Pinpoint the cell where the given text exists, returning its (X, Y) midpoint coordinate. 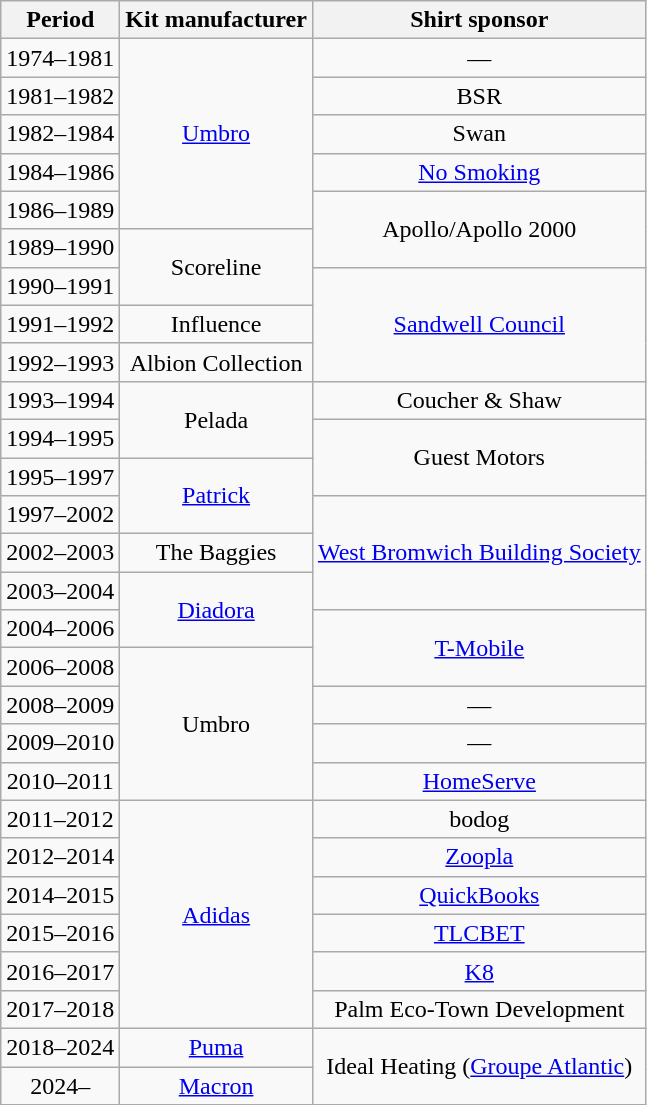
2008–2009 (60, 705)
Influence (216, 324)
1995–1997 (60, 477)
2011–2012 (60, 819)
2018–2024 (60, 1047)
Coucher & Shaw (479, 400)
T-Mobile (479, 648)
The Baggies (216, 553)
No Smoking (479, 172)
Macron (216, 1085)
Diadora (216, 610)
1984–1986 (60, 172)
Zoopla (479, 857)
2006–2008 (60, 667)
BSR (479, 96)
Albion Collection (216, 362)
TLCBET (479, 933)
bodog (479, 819)
Apollo/Apollo 2000 (479, 229)
Shirt sponsor (479, 20)
West Bromwich Building Society (479, 553)
2015–2016 (60, 933)
1997–2002 (60, 515)
1981–1982 (60, 96)
1993–1994 (60, 400)
1992–1993 (60, 362)
QuickBooks (479, 895)
K8 (479, 971)
2004–2006 (60, 629)
1989–1990 (60, 248)
2002–2003 (60, 553)
2003–2004 (60, 591)
Kit manufacturer (216, 20)
Adidas (216, 914)
1991–1992 (60, 324)
2024– (60, 1085)
2017–2018 (60, 1009)
2010–2011 (60, 781)
1982–1984 (60, 134)
Scoreline (216, 267)
Patrick (216, 496)
Period (60, 20)
Sandwell Council (479, 324)
2016–2017 (60, 971)
Pelada (216, 419)
Swan (479, 134)
HomeServe (479, 781)
1974–1981 (60, 58)
2009–2010 (60, 743)
Ideal Heating (Groupe Atlantic) (479, 1066)
1990–1991 (60, 286)
1986–1989 (60, 210)
Puma (216, 1047)
Palm Eco-Town Development (479, 1009)
2012–2014 (60, 857)
1994–1995 (60, 438)
Guest Motors (479, 457)
2014–2015 (60, 895)
